Search for the cell housing the specified text and yield its (x, y) center coordinate. 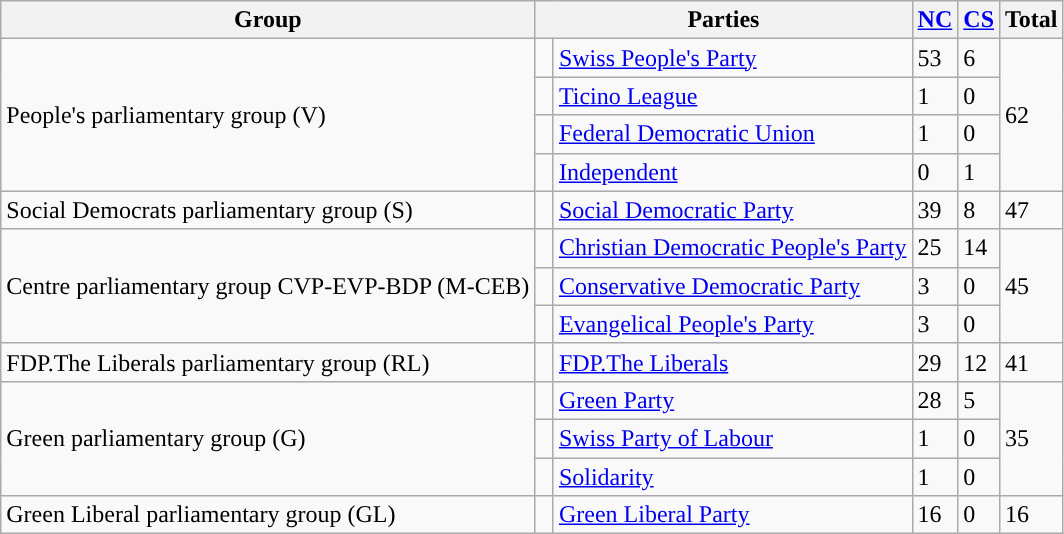
47 (1032, 210)
Parties (724, 20)
Conservative Democratic Party (732, 286)
Centre parliamentary group CVP-EVP-BDP (M-CEB) (268, 286)
12 (979, 362)
35 (1032, 438)
6 (979, 58)
Group (268, 20)
NC (935, 20)
8 (979, 210)
Federal Democratic Union (732, 134)
Green parliamentary group (G) (268, 438)
Christian Democratic People's Party (732, 248)
53 (935, 58)
CS (979, 20)
29 (935, 362)
Solidarity (732, 477)
Swiss People's Party (732, 58)
Ticino League (732, 96)
62 (1032, 115)
Total (1032, 20)
28 (935, 400)
25 (935, 248)
Evangelical People's Party (732, 324)
People's parliamentary group (V) (268, 115)
Independent (732, 172)
Green Liberal parliamentary group (GL) (268, 515)
45 (1032, 286)
14 (979, 248)
39 (935, 210)
Green Liberal Party (732, 515)
Green Party (732, 400)
41 (1032, 362)
Swiss Party of Labour (732, 438)
Social Democratic Party (732, 210)
Social Democrats parliamentary group (S) (268, 210)
FDP.The Liberals parliamentary group (RL) (268, 362)
FDP.The Liberals (732, 362)
5 (979, 400)
